Output the (X, Y) coordinate of the center of the cell containing the given text.  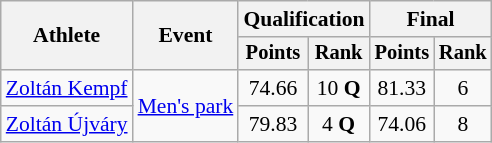
Zoltán Újváry (67, 124)
10 Q (339, 88)
8 (463, 124)
Zoltán Kempf (67, 88)
81.33 (402, 88)
74.66 (272, 88)
Qualification (304, 19)
6 (463, 88)
4 Q (339, 124)
74.06 (402, 124)
79.83 (272, 124)
Final (431, 19)
Athlete (67, 36)
Event (186, 36)
Men's park (186, 106)
